Search for the cell housing the specified text and yield its [X, Y] center coordinate. 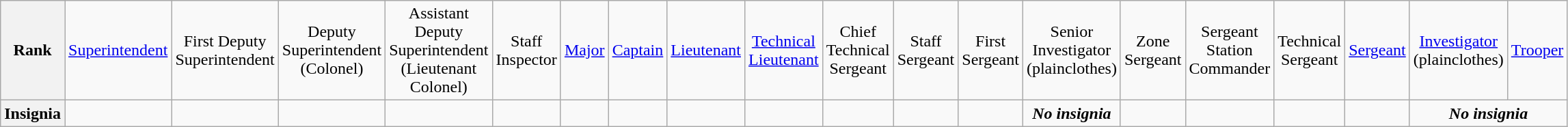
Superintendent [118, 51]
First Sergeant [991, 51]
Staff Inspector [526, 51]
Captain [638, 51]
First Deputy Superintendent [225, 51]
Sergeant Station Commander [1230, 51]
Insignia [33, 113]
Lieutenant [706, 51]
Major [584, 51]
Rank [33, 51]
Chief Technical Sergeant [858, 51]
Technical Sergeant [1310, 51]
Assistant Deputy Superintendent (Lieutenant Colonel) [439, 51]
Zone Sergeant [1152, 51]
Trooper [1537, 51]
Sergeant [1378, 51]
Deputy Superintendent (Colonel) [332, 51]
Staff Sergeant [925, 51]
Investigator (plainclothes) [1459, 51]
Senior Investigator (plainclothes) [1072, 51]
Technical Lieutenant [784, 51]
